Find where the given text appears and provide that cell's center as (x, y) coordinate. 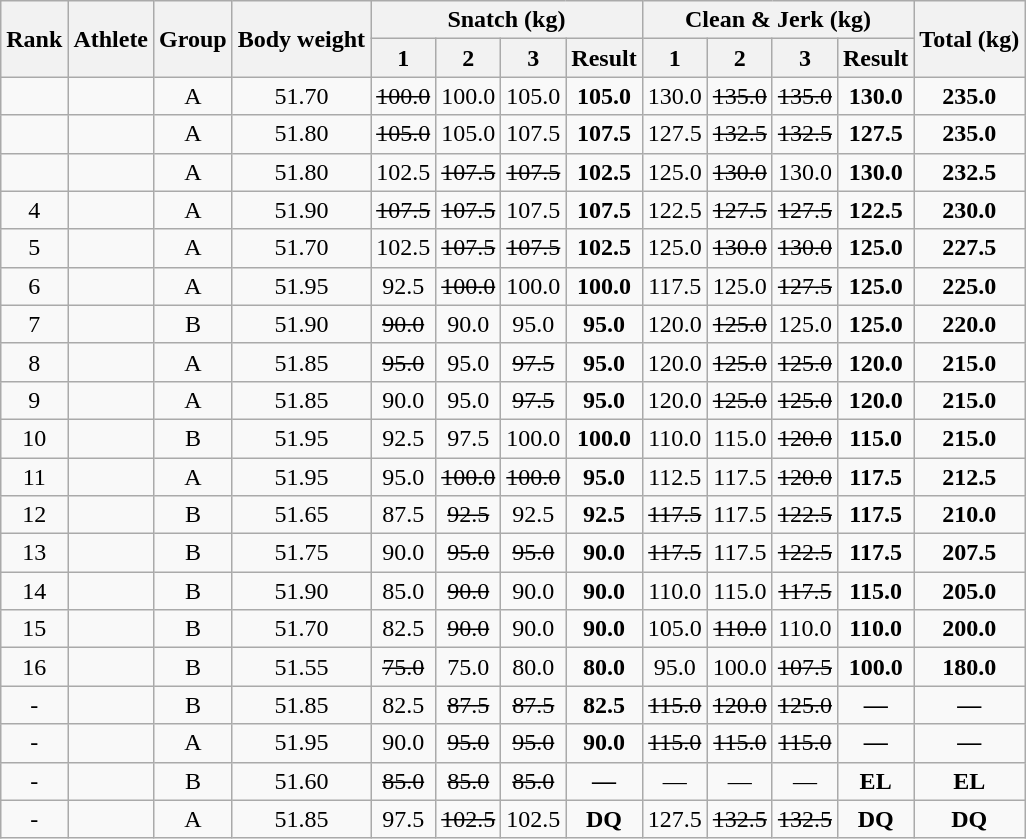
Clean & Jerk (kg) (778, 20)
Snatch (kg) (507, 20)
220.0 (970, 324)
9 (34, 400)
232.5 (970, 172)
51.65 (301, 515)
15 (34, 629)
Rank (34, 39)
225.0 (970, 286)
210.0 (970, 515)
51.55 (301, 667)
4 (34, 210)
6 (34, 286)
205.0 (970, 591)
7 (34, 324)
Body weight (301, 39)
11 (34, 477)
51.75 (301, 553)
Group (194, 39)
180.0 (970, 667)
8 (34, 362)
112.5 (674, 477)
10 (34, 438)
Athlete (111, 39)
230.0 (970, 210)
5 (34, 248)
13 (34, 553)
207.5 (970, 553)
200.0 (970, 629)
14 (34, 591)
12 (34, 515)
227.5 (970, 248)
Total (kg) (970, 39)
51.60 (301, 781)
212.5 (970, 477)
16 (34, 667)
